Scan for the cell matching the given text and deliver its [x, y] coordinate at center. 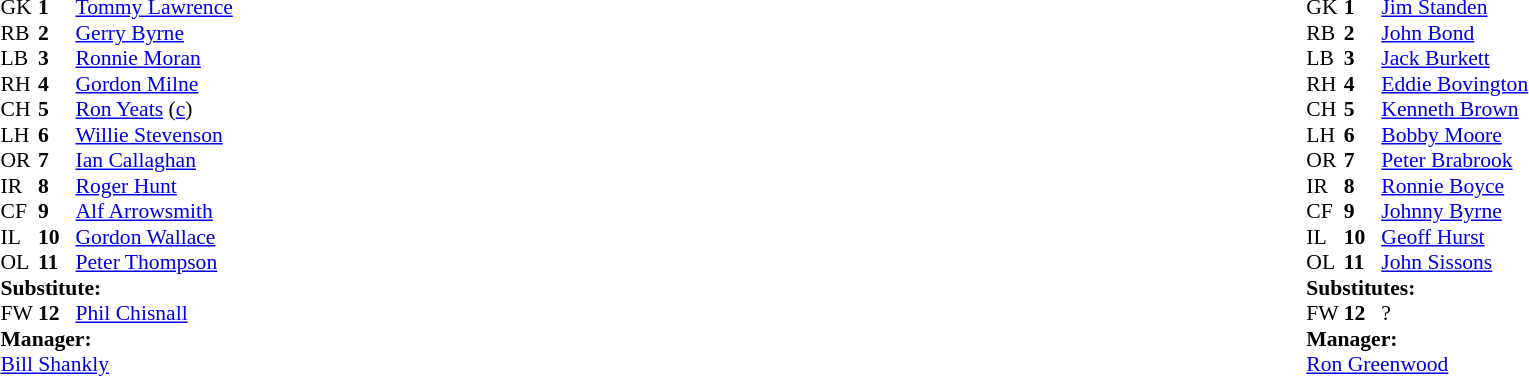
Peter Brabrook [1454, 161]
Roger Hunt [154, 186]
Gerry Byrne [154, 33]
Gordon Milne [154, 84]
Peter Thompson [154, 263]
Eddie Bovington [1454, 84]
John Sissons [1454, 263]
Johnny Byrne [1454, 211]
? [1454, 313]
Substitute: [116, 288]
Alf Arrowsmith [154, 211]
Substitutes: [1417, 288]
Kenneth Brown [1454, 109]
Willie Stevenson [154, 135]
Gordon Wallace [154, 237]
Ian Callaghan [154, 161]
Bobby Moore [1454, 135]
Ronnie Moran [154, 59]
Geoff Hurst [1454, 237]
Ron Yeats (c) [154, 109]
Phil Chisnall [154, 313]
John Bond [1454, 33]
Ronnie Boyce [1454, 186]
Jack Burkett [1454, 59]
